Locate the cell with the specified text and output its (x, y) center coordinate. 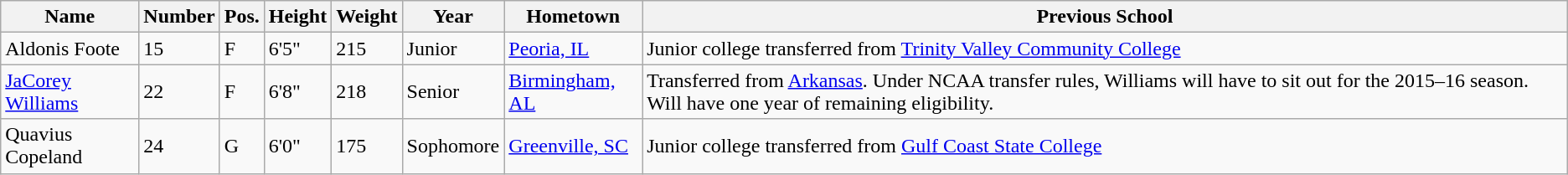
Quavius Copeland (70, 146)
6'8" (297, 92)
Junior college transferred from Gulf Coast State College (1106, 146)
218 (367, 92)
Sophomore (453, 146)
Weight (367, 17)
Year (453, 17)
JaCorey Williams (70, 92)
175 (367, 146)
15 (179, 49)
6'5" (297, 49)
215 (367, 49)
Number (179, 17)
Height (297, 17)
Junior (453, 49)
Birmingham, AL (573, 92)
G (241, 146)
Senior (453, 92)
6'0" (297, 146)
Aldonis Foote (70, 49)
24 (179, 146)
Peoria, IL (573, 49)
Junior college transferred from Trinity Valley Community College (1106, 49)
Greenville, SC (573, 146)
Name (70, 17)
Hometown (573, 17)
Pos. (241, 17)
22 (179, 92)
Previous School (1106, 17)
